From the cell containing the given text, extract its center point as [x, y] coordinate. 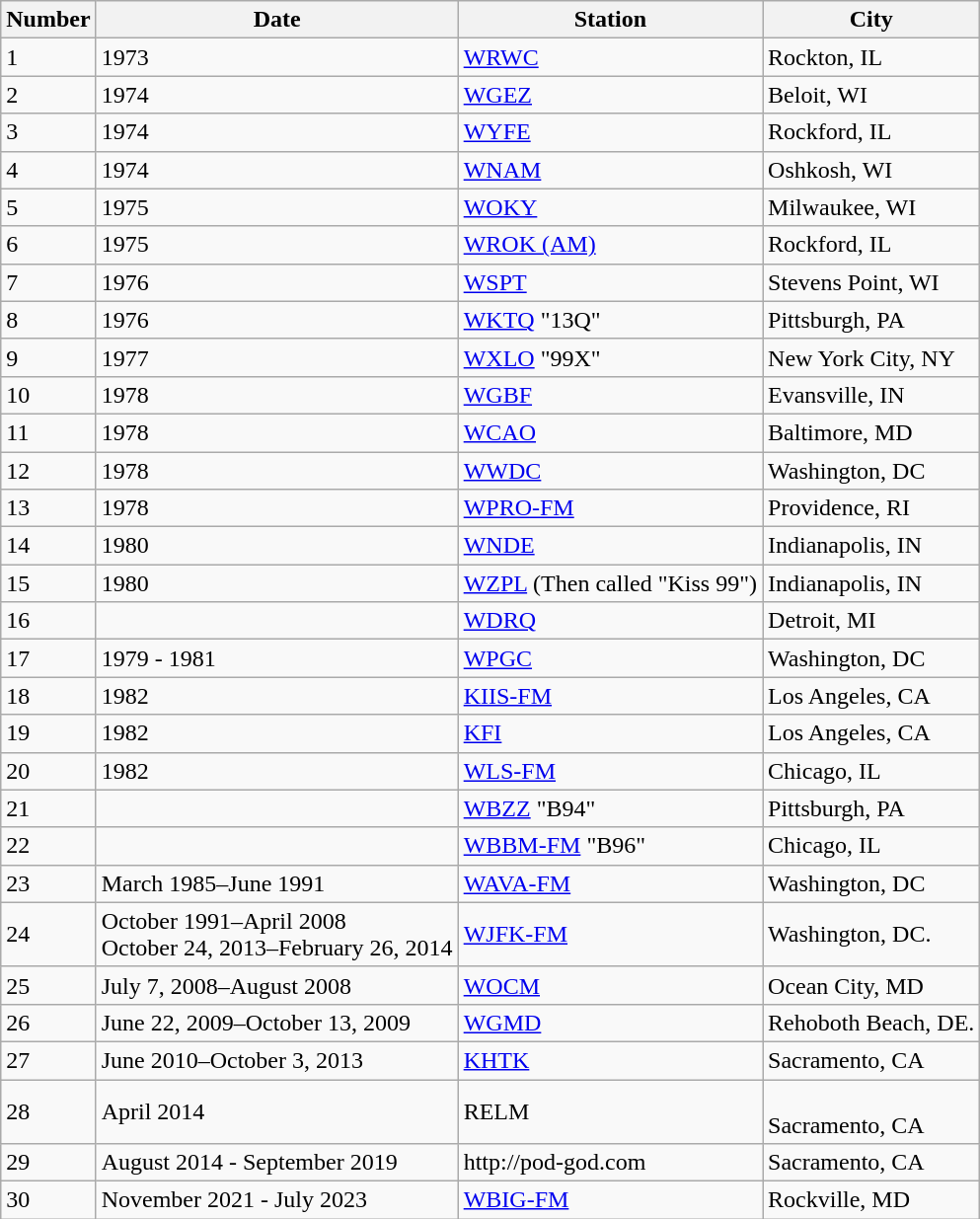
WXLO "99X" [610, 357]
WDRQ [610, 621]
October 1991–April 2008October 24, 2013–February 26, 2014 [276, 934]
22 [48, 846]
26 [48, 1023]
Station [610, 20]
WOKY [610, 207]
WGEZ [610, 95]
4 [48, 170]
WCAO [610, 432]
April 2014 [276, 1111]
7 [48, 282]
12 [48, 471]
WOCM [610, 985]
RELM [610, 1111]
21 [48, 808]
20 [48, 771]
19 [48, 733]
WBIG-FM [610, 1200]
11 [48, 432]
WAVA-FM [610, 883]
Providence, RI [871, 508]
5 [48, 207]
18 [48, 696]
City [871, 20]
August 2014 - September 2019 [276, 1163]
New York City, NY [871, 357]
Number [48, 20]
June 22, 2009–October 13, 2009 [276, 1023]
9 [48, 357]
KHTK [610, 1060]
WYFE [610, 132]
25 [48, 985]
6 [48, 245]
WBBM-FM "B96" [610, 846]
WRWC [610, 57]
March 1985–June 1991 [276, 883]
27 [48, 1060]
WSPT [610, 282]
WNDE [610, 546]
3 [48, 132]
17 [48, 658]
2 [48, 95]
1973 [276, 57]
Washington, DC. [871, 934]
WGMD [610, 1023]
Milwaukee, WI [871, 207]
November 2021 - July 2023 [276, 1200]
http://pod-god.com [610, 1163]
Evansville, IN [871, 395]
WNAM [610, 170]
30 [48, 1200]
WLS-FM [610, 771]
15 [48, 583]
Rockville, MD [871, 1200]
WKTQ "13Q" [610, 320]
WPRO-FM [610, 508]
WZPL (Then called "Kiss 99") [610, 583]
13 [48, 508]
WJFK-FM [610, 934]
WWDC [610, 471]
16 [48, 621]
1977 [276, 357]
1 [48, 57]
23 [48, 883]
WBZZ "B94" [610, 808]
Baltimore, MD [871, 432]
WPGC [610, 658]
WROK (AM) [610, 245]
KFI [610, 733]
24 [48, 934]
June 2010–October 3, 2013 [276, 1060]
8 [48, 320]
14 [48, 546]
29 [48, 1163]
28 [48, 1111]
WGBF [610, 395]
Date [276, 20]
10 [48, 395]
Rehoboth Beach, DE. [871, 1023]
Detroit, MI [871, 621]
1979 - 1981 [276, 658]
Oshkosh, WI [871, 170]
Ocean City, MD [871, 985]
July 7, 2008–August 2008 [276, 985]
KIIS-FM [610, 696]
Rockton, IL [871, 57]
Beloit, WI [871, 95]
Stevens Point, WI [871, 282]
